From the cell containing the given text, extract its center point as [X, Y] coordinate. 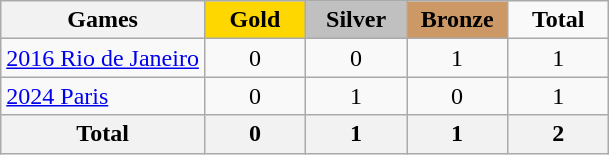
2016 Rio de Janeiro [103, 58]
Games [103, 20]
Bronze [458, 20]
Silver [356, 20]
2024 Paris [103, 96]
2 [558, 134]
Gold [254, 20]
